Pinpoint the cell where the given text exists, returning its [x, y] midpoint coordinate. 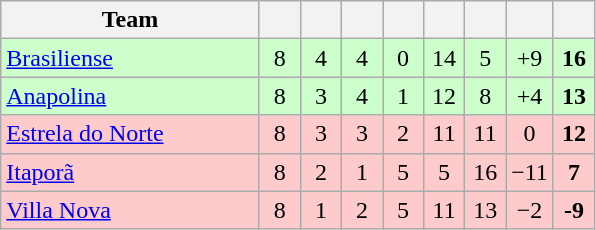
Anapolina [130, 96]
14 [444, 58]
Estrela do Norte [130, 134]
Villa Nova [130, 210]
Itaporã [130, 172]
Brasiliense [130, 58]
+9 [530, 58]
-9 [574, 210]
+4 [530, 96]
−2 [530, 210]
7 [574, 172]
Team [130, 20]
−11 [530, 172]
